Detect which cell encompasses the target text, then output its (x, y) center coordinate. 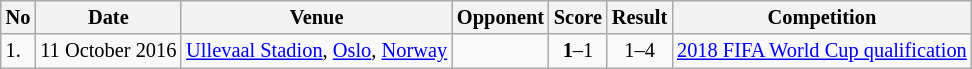
Result (640, 17)
Date (108, 17)
Ullevaal Stadion, Oslo, Norway (316, 51)
Venue (316, 17)
2018 FIFA World Cup qualification (822, 51)
Competition (822, 17)
No (18, 17)
11 October 2016 (108, 51)
Opponent (500, 17)
1–1 (578, 51)
Score (578, 17)
1. (18, 51)
1–4 (640, 51)
